Identify which cell holds the provided text, then report its (x, y) central coordinate. 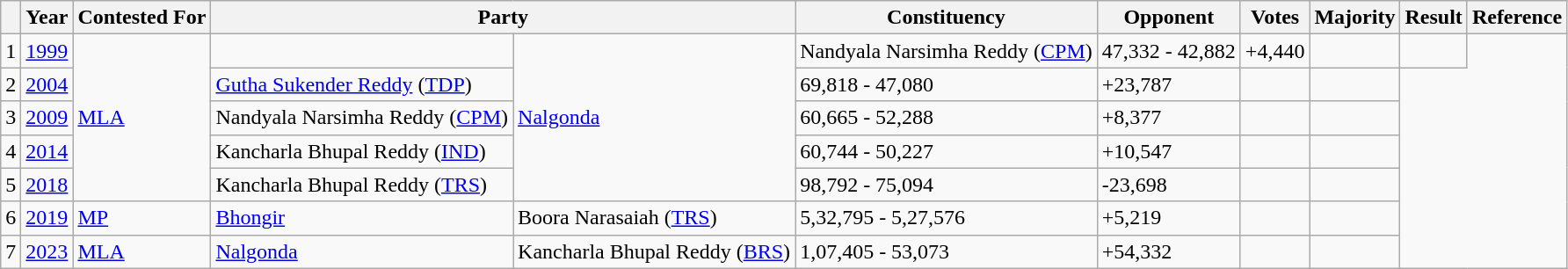
Reference (1517, 18)
60,665 - 52,288 (947, 118)
Constituency (947, 18)
+54,332 (1169, 251)
2018 (47, 185)
+10,547 (1169, 151)
60,744 - 50,227 (947, 151)
Bhongir (362, 218)
2009 (47, 118)
2 (11, 84)
Kancharla Bhupal Reddy (IND) (362, 151)
69,818 - 47,080 (947, 84)
+8,377 (1169, 118)
2019 (47, 218)
Votes (1274, 18)
1,07,405 - 53,073 (947, 251)
Kancharla Bhupal Reddy (TRS) (362, 185)
MP (142, 218)
3 (11, 118)
7 (11, 251)
+5,219 (1169, 218)
Contested For (142, 18)
Kancharla Bhupal Reddy (BRS) (654, 251)
5 (11, 185)
47,332 - 42,882 (1169, 51)
98,792 - 75,094 (947, 185)
6 (11, 218)
2004 (47, 84)
Majority (1355, 18)
5,32,795 - 5,27,576 (947, 218)
4 (11, 151)
1999 (47, 51)
1 (11, 51)
Year (47, 18)
Opponent (1169, 18)
Party (503, 18)
Gutha Sukender Reddy (TDP) (362, 84)
-23,698 (1169, 185)
2014 (47, 151)
Result (1434, 18)
+23,787 (1169, 84)
+4,440 (1274, 51)
Boora Narasaiah (TRS) (654, 218)
2023 (47, 251)
